Search for the cell housing the specified text and yield its (x, y) center coordinate. 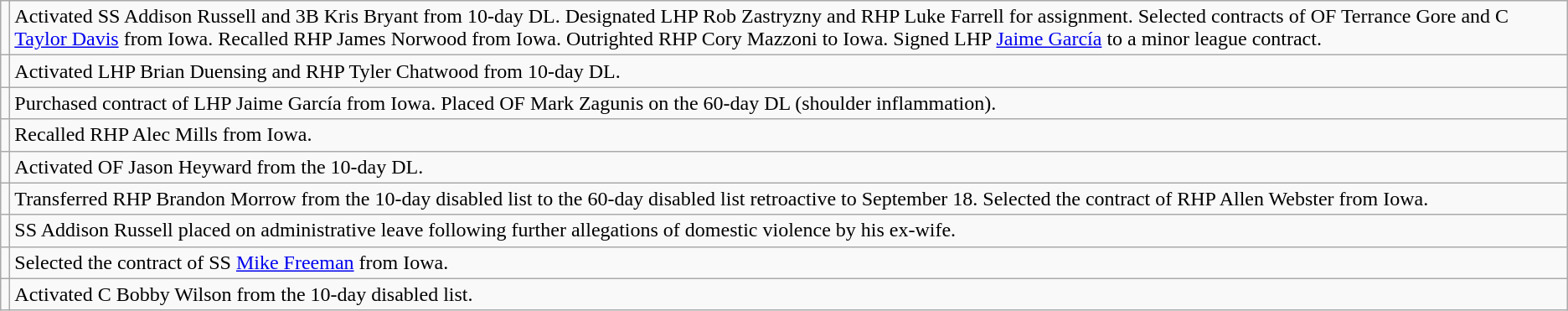
Activated C Bobby Wilson from the 10-day disabled list. (789, 294)
Activated OF Jason Heyward from the 10-day DL. (789, 167)
Selected the contract of SS Mike Freeman from Iowa. (789, 262)
Recalled RHP Alec Mills from Iowa. (789, 135)
Purchased contract of LHP Jaime García from Iowa. Placed OF Mark Zagunis on the 60-day DL (shoulder inflammation). (789, 103)
Activated LHP Brian Duensing and RHP Tyler Chatwood from 10-day DL. (789, 71)
SS Addison Russell placed on administrative leave following further allegations of domestic violence by his ex-wife. (789, 231)
